From the cell containing the given text, extract its center point as [x, y] coordinate. 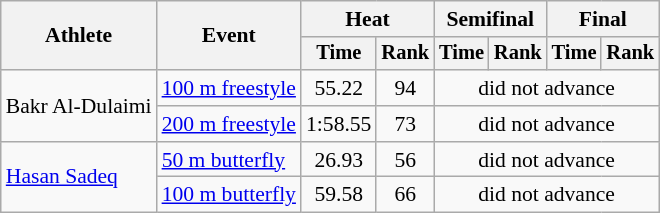
100 m freestyle [229, 88]
Athlete [79, 36]
26.93 [338, 160]
55.22 [338, 88]
Final [603, 19]
Heat [368, 19]
1:58.55 [338, 124]
66 [405, 195]
200 m freestyle [229, 124]
50 m butterfly [229, 160]
94 [405, 88]
Bakr Al-Dulaimi [79, 106]
Event [229, 36]
59.58 [338, 195]
Semifinal [490, 19]
Hasan Sadeq [79, 178]
100 m butterfly [229, 195]
56 [405, 160]
73 [405, 124]
